Return [x, y] of the center of cell containing provided text 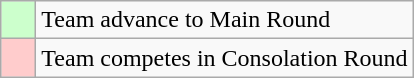
Team competes in Consolation Round [224, 58]
Team advance to Main Round [224, 20]
